Return the (x, y) coordinate for the center point of the cell that contains the specified text.  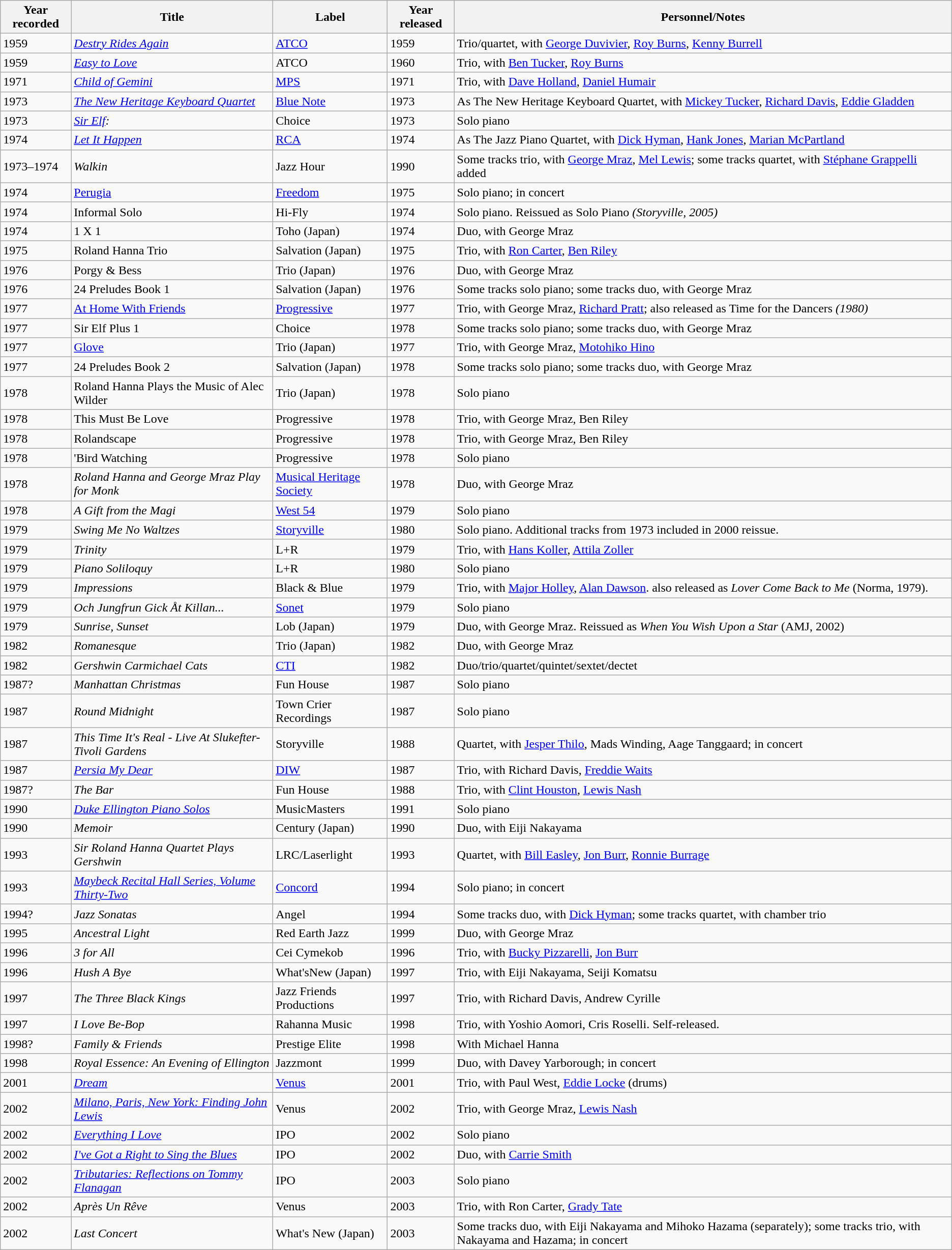
Solo piano. Reissued as Solo Piano (Storyville, 2005) (703, 212)
Trio, with Ron Carter, Grady Tate (703, 1207)
Roland Hanna and George Mraz Play for Monk (172, 484)
Concord (331, 887)
Some tracks duo, with Dick Hyman; some tracks quartet, with chamber trio (703, 914)
1995 (36, 933)
Solo piano. Additional tracks from 1973 included in 2000 reissue. (703, 530)
Quartet, with Jesper Thilo, Mads Winding, Aage Tanggaard; in concert (703, 744)
Porgy & Bess (172, 270)
At Home With Friends (172, 309)
Freedom (331, 192)
Maybeck Recital Hall Series, Volume Thirty-Two (172, 887)
I've Got a Right to Sing the Blues (172, 1154)
Trio, with Richard Davis, Freddie Waits (703, 770)
Romanesque (172, 646)
Prestige Elite (331, 1044)
MPS (331, 82)
Jazz Sonatas (172, 914)
Label (331, 17)
Trio, with George Mraz, Lewis Nash (703, 1109)
Sir Elf: (172, 121)
1960 (421, 63)
RCA (331, 140)
MusicMasters (331, 809)
Jazzmont (331, 1063)
Trio, with Clint Houston, Lewis Nash (703, 790)
Cei Cymekob (331, 952)
Quartet, with Bill Easley, Jon Burr, Ronnie Burrage (703, 855)
Black & Blue (331, 588)
Year recorded (36, 17)
Trio/quartet, with George Duvivier, Roy Burns, Kenny Burrell (703, 43)
Trio, with Ben Tucker, Roy Burns (703, 63)
Hi-Fly (331, 212)
Everything I Love (172, 1135)
Sir Elf Plus 1 (172, 328)
Jazz Friends Productions (331, 998)
24 Preludes Book 1 (172, 289)
Hush A Bye (172, 972)
1994? (36, 914)
This Time It's Real - Live At Slukefter-Tivoli Gardens (172, 744)
Trinity (172, 549)
24 Preludes Book 2 (172, 367)
Duo/trio/quartet/quintet/sextet/dectet (703, 665)
Après Un Rêve (172, 1207)
I Love Be-Bop (172, 1025)
Duo, with George Mraz. Reissued as When You Wish Upon a Star (AMJ, 2002) (703, 627)
Roland Hanna Plays the Music of Alec Wilder (172, 393)
Milano, Paris, New York: Finding John Lewis (172, 1109)
1991 (421, 809)
The Bar (172, 790)
1973–1974 (36, 166)
Trio, with George Mraz, Motohiko Hino (703, 347)
LRC/Laserlight (331, 855)
Jazz Hour (331, 166)
West 54 (331, 510)
Child of Gemini (172, 82)
Och Jungfrun Gick Åt Killan... (172, 607)
Informal Solo (172, 212)
As The Jazz Piano Quartet, with Dick Hyman, Hank Jones, Marian McPartland (703, 140)
Trio, with Ron Carter, Ben Riley (703, 250)
As The New Heritage Keyboard Quartet, with Mickey Tucker, Richard Davis, Eddie Gladden (703, 101)
Trio, with Richard Davis, Andrew Cyrille (703, 998)
DIW (331, 770)
Personnel/Notes (703, 17)
Impressions (172, 588)
1 X 1 (172, 231)
Ancestral Light (172, 933)
Perugia (172, 192)
Duo, with Carrie Smith (703, 1154)
Roland Hanna Trio (172, 250)
Piano Soliloquy (172, 568)
1998? (36, 1044)
Manhattan Christmas (172, 685)
Sunrise, Sunset (172, 627)
Walkin (172, 166)
Dream (172, 1083)
Family & Friends (172, 1044)
CTI (331, 665)
Tributaries: Reflections on Tommy Flanagan (172, 1180)
Rahanna Music (331, 1025)
Lob (Japan) (331, 627)
Trio, with George Mraz, Richard Pratt; also released as Time for the Dancers (1980) (703, 309)
With Michael Hanna (703, 1044)
A Gift from the Magi (172, 510)
Some tracks duo, with Eiji Nakayama and Mihoko Hazama (separately); some tracks trio, with Nakayama and Hazama; in concert (703, 1233)
Destry Rides Again (172, 43)
This Must Be Love (172, 419)
Last Concert (172, 1233)
Title (172, 17)
Let It Happen (172, 140)
What'sNew (Japan) (331, 972)
Sonet (331, 607)
Century (Japan) (331, 828)
Trio, with Eiji Nakayama, Seiji Komatsu (703, 972)
Duo, with Davey Yarborough; in concert (703, 1063)
3 for All (172, 952)
Town Crier Recordings (331, 711)
Glove (172, 347)
Red Earth Jazz (331, 933)
Trio, with Bucky Pizzarelli, Jon Burr (703, 952)
Duo, with Eiji Nakayama (703, 828)
Musical Heritage Society (331, 484)
The New Heritage Keyboard Quartet (172, 101)
Easy to Love (172, 63)
Gershwin Carmichael Cats (172, 665)
Trio, with Major Holley, Alan Dawson. also released as Lover Come Back to Me (Norma, 1979). (703, 588)
Trio, with Yoshio Aomori, Cris Roselli. Self-released. (703, 1025)
Toho (Japan) (331, 231)
Duke Ellington Piano Solos (172, 809)
Trio, with Dave Holland, Daniel Humair (703, 82)
Angel (331, 914)
'Bird Watching (172, 458)
Sir Roland Hanna Quartet Plays Gershwin (172, 855)
Round Midnight (172, 711)
Rolandscape (172, 439)
Some tracks trio, with George Mraz, Mel Lewis; some tracks quartet, with Stéphane Grappelli added (703, 166)
Trio, with Paul West, Eddie Locke (drums) (703, 1083)
The Three Black Kings (172, 998)
Year released (421, 17)
Swing Me No Waltzes (172, 530)
What's New (Japan) (331, 1233)
Persia My Dear (172, 770)
Trio, with Hans Koller, Attila Zoller (703, 549)
Memoir (172, 828)
Royal Essence: An Evening of Ellington (172, 1063)
Blue Note (331, 101)
